For the text-containing cell, return its midpoint in (x, y) coordinate format. 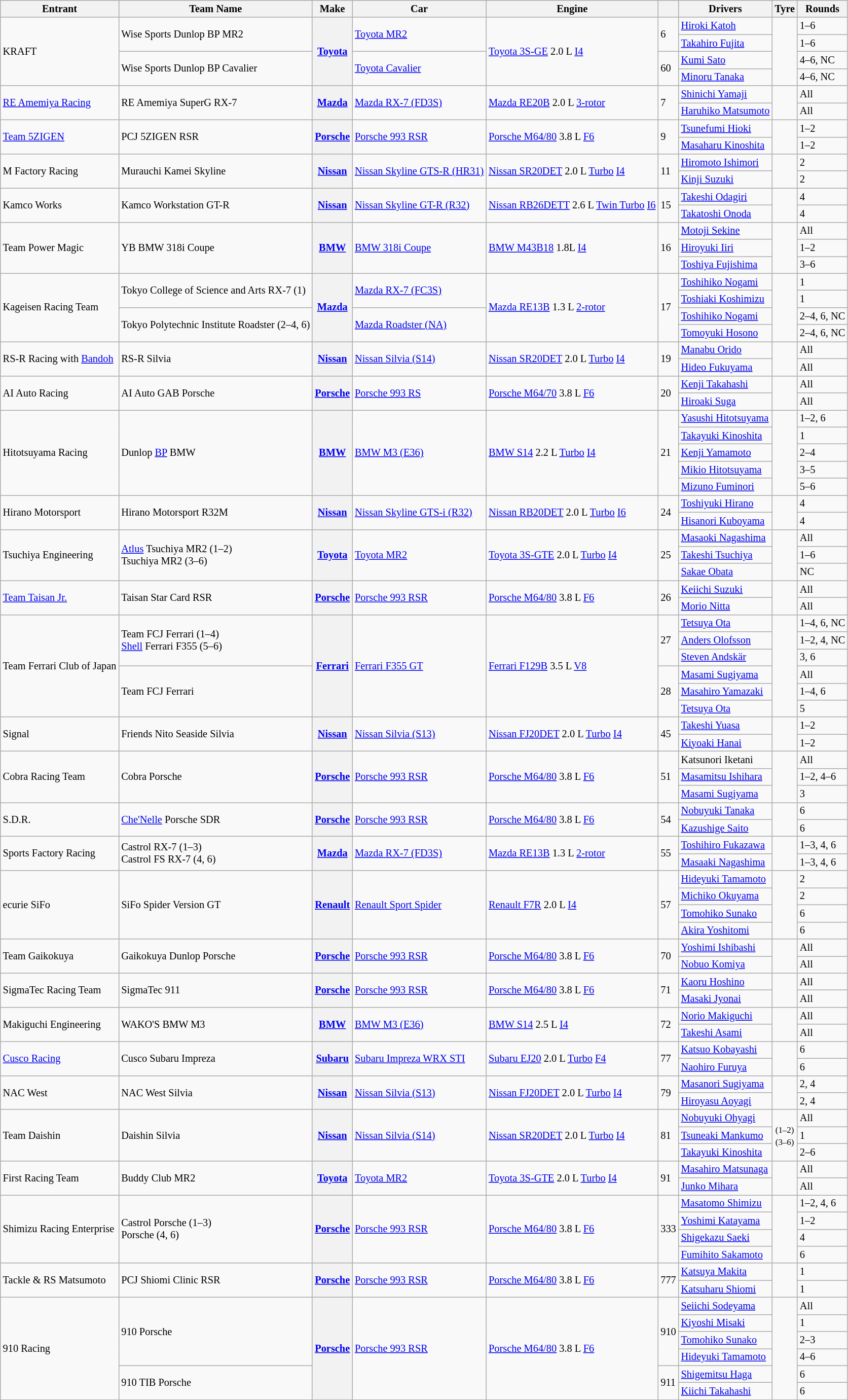
91 (668, 1177)
4–6 (822, 1357)
AI Auto Racing (60, 392)
51 (668, 777)
Renault F7R 2.0 L I4 (572, 905)
Team Name (215, 9)
Nissan Skyline GTS-i (R32) (419, 512)
Signal (60, 734)
Porsche 993 RS (419, 392)
NAC West (60, 1092)
Toshiyuki Hirano (726, 504)
1–2, 6 (822, 418)
2–4 (822, 452)
21 (668, 452)
Takahiro Fujita (726, 43)
Tackle & RS Matsumoto (60, 1280)
Team Taisan Jr. (60, 597)
5–6 (822, 487)
Castrol Porsche (1–3)Porsche (4, 6) (215, 1229)
Mizuno Fuminori (726, 487)
Toshiaki Koshimizu (726, 299)
Atlus Tsuchiya MR2 (1–2)Tsuchiya MR2 (3–6) (215, 555)
57 (668, 905)
15 (668, 205)
Team FCJ Ferrari (215, 692)
RE Amemiya SuperG RX-7 (215, 102)
Haruhiko Matsumoto (726, 111)
Castrol RX-7 (1–3)Castrol FS RX-7 (4, 6) (215, 854)
Hiroaki Suga (726, 401)
Toyota Cavalier (419, 68)
RE Amemiya Racing (60, 102)
Akira Yoshitomi (726, 930)
Kiyoaki Hanai (726, 743)
RS-R Racing with Bandoh (60, 358)
79 (668, 1092)
Kaoru Hoshino (726, 982)
Cusco Racing (60, 1058)
Katsunori Iketani (726, 760)
Mazda RE20B 2.0 L 3-rotor (572, 102)
Katsuharu Shiomi (726, 1289)
Keiichi Suzuki (726, 589)
Hiroyuki Iiri (726, 248)
Kiyoshi Misaki (726, 1323)
911 (668, 1382)
M Factory Racing (60, 170)
BMW 318i Coupe (419, 247)
ecurie SiFo (60, 905)
Hirano Motorsport R32M (215, 512)
Gaikokuya Dunlop Porsche (215, 955)
Murauchi Kamei Skyline (215, 170)
Seiichi Sodeyama (726, 1306)
Takeshi Odagiri (726, 197)
Tomoyuki Hosono (726, 333)
Norio Makiguchi (726, 1016)
777 (668, 1280)
WAKO'S BMW M3 (215, 1024)
70 (668, 955)
Kageisen Racing Team (60, 307)
Morio Nitta (726, 606)
Masahiro Yamazaki (726, 692)
Shinichi Yamaji (726, 94)
Anders Olofsson (726, 640)
910 TIB Porsche (215, 1382)
72 (668, 1024)
Team Power Magic (60, 247)
Team Gaikokuya (60, 955)
Hiroki Katoh (726, 26)
910 (668, 1332)
Fumihito Sakamoto (726, 1254)
27 (668, 640)
Takeshi Tsuchiya (726, 555)
Yoshimi Ishibashi (726, 947)
YB BMW 318i Coupe (215, 247)
Masaharu Kinoshita (726, 146)
Tokyo Polytechnic Institute Roadster (2–4, 6) (215, 325)
Subaru EJ20 2.0 L Turbo F4 (572, 1058)
Make (333, 9)
Toshihiro Fukazawa (726, 845)
Cusco Subaru Impreza (215, 1058)
SigmaTec Racing Team (60, 990)
910 Racing (60, 1348)
Shigemitsu Haga (726, 1374)
Tsuchiya Engineering (60, 555)
Porsche M64/70 3.8 L F6 (572, 392)
Nissan RB20DET 2.0 L Turbo I6 (572, 512)
Cobra Porsche (215, 777)
Wise Sports Dunlop BP Cavalier (215, 68)
Team 5ZIGEN (60, 137)
Hideo Fukuyama (726, 367)
Kiichi Takahashi (726, 1391)
Mikio Hitotsuyama (726, 470)
Friends Nito Seaside Silvia (215, 734)
Nobuyuki Ohyagi (726, 1118)
(1–2) (3–6) (785, 1135)
Subaru (333, 1058)
Masaki Jyonai (726, 998)
Yoshimi Katayama (726, 1220)
Daishin Silvia (215, 1135)
19 (668, 358)
Tyre (785, 9)
54 (668, 819)
Ferrari (333, 666)
Nissan Skyline GT-R (R32) (419, 205)
Minoru Tanaka (726, 77)
Masaoki Nagashima (726, 538)
Kazushige Saito (726, 828)
Kamco Workstation GT-R (215, 205)
First Racing Team (60, 1177)
AI Auto GAB Porsche (215, 392)
Nobuyuki Tanaka (726, 811)
Team FCJ Ferrari (1–4)Shell Ferrari F355 (5–6) (215, 640)
PCJ Shiomi Clinic RSR (215, 1280)
Masahiro Matsunaga (726, 1169)
3–6 (822, 265)
Rounds (822, 9)
Hiromoto Ishimori (726, 162)
Hirano Motorsport (60, 512)
Kamco Works (60, 205)
Katsuya Makita (726, 1272)
Kinji Suzuki (726, 180)
Masatomo Shimizu (726, 1203)
Shigekazu Saeki (726, 1238)
Hiroyasu Aoyagi (726, 1101)
BMW S14 2.2 L Turbo I4 (572, 452)
1–4, 6 (822, 692)
Kenji Yamamoto (726, 452)
Renault (333, 905)
1–4, 6, NC (822, 623)
Ferrari F129B 3.5 L V8 (572, 666)
Tsuneaki Mankumo (726, 1135)
26 (668, 597)
Che'Nelle Porsche SDR (215, 819)
5 (822, 708)
28 (668, 692)
RS-R Silvia (215, 358)
PCJ 5ZIGEN RSR (215, 137)
Team Daishin (60, 1135)
BMW M43B18 1.8L I4 (572, 247)
SiFo Spider Version GT (215, 905)
Cobra Racing Team (60, 777)
45 (668, 734)
Engine (572, 9)
NAC West Silvia (215, 1092)
2–6 (822, 1152)
Nobuo Komiya (726, 964)
SigmaTec 911 (215, 990)
Sports Factory Racing (60, 854)
60 (668, 68)
Makiguchi Engineering (60, 1024)
Michiko Okuyama (726, 896)
Manabu Orido (726, 350)
Subaru Impreza WRX STI (419, 1058)
Tsunefumi Hioki (726, 128)
Ferrari F355 GT (419, 666)
Yasushi Hitotsuyama (726, 418)
Taisan Star Card RSR (215, 597)
Tokyo College of Science and Arts RX-7 (1) (215, 290)
Wise Sports Dunlop BP MR2 (215, 34)
2–3 (822, 1340)
Steven Andskär (726, 657)
3, 6 (822, 657)
Toshiya Fujishima (726, 265)
333 (668, 1229)
Masaaki Nagashima (726, 862)
1–2, 4–6 (822, 777)
Masanori Sugiyama (726, 1084)
NC (822, 572)
Entrant (60, 9)
KRAFT (60, 52)
Hisanori Kuboyama (726, 521)
BMW S14 2.5 L I4 (572, 1024)
Nissan Skyline GTS-R (HR31) (419, 170)
Junko Mihara (726, 1187)
Motoji Sekine (726, 231)
24 (668, 512)
25 (668, 555)
11 (668, 170)
Katsuo Kobayashi (726, 1050)
Toyota 3S-GE 2.0 L I4 (572, 52)
Mazda RX-7 (FC3S) (419, 290)
Shimizu Racing Enterprise (60, 1229)
Sakae Obata (726, 572)
Team Ferrari Club of Japan (60, 666)
81 (668, 1135)
9 (668, 137)
1–2, 4, NC (822, 640)
Kumi Sato (726, 60)
Masamitsu Ishihara (726, 777)
Naohiro Furuya (726, 1067)
Buddy Club MR2 (215, 1177)
Car (419, 9)
Takeshi Yuasa (726, 726)
Drivers (726, 9)
Hitotsuyama Racing (60, 452)
16 (668, 247)
Nissan RB26DETT 2.6 L Twin Turbo I6 (572, 205)
Takeshi Asami (726, 1033)
3 (822, 794)
Kenji Takahashi (726, 384)
20 (668, 392)
3–5 (822, 470)
910 Porsche (215, 1332)
S.D.R. (60, 819)
Dunlop BP BMW (215, 452)
71 (668, 990)
Mazda Roadster (NA) (419, 325)
55 (668, 854)
77 (668, 1058)
17 (668, 307)
Takatoshi Onoda (726, 213)
7 (668, 102)
1–2, 4, 6 (822, 1203)
Renault Sport Spider (419, 905)
